Scan for the cell matching the given text and deliver its [X, Y] coordinate at center. 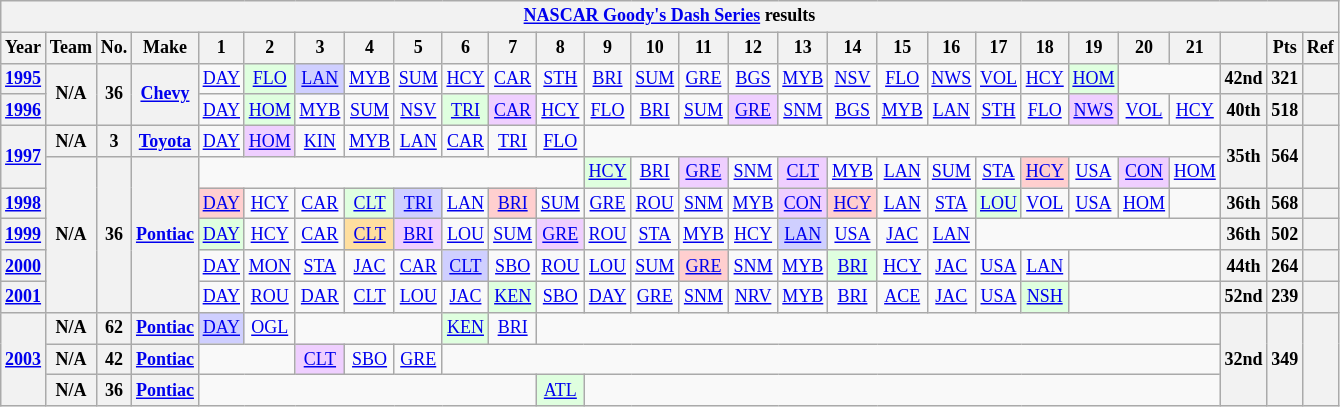
7 [513, 48]
DAR [320, 296]
321 [1285, 78]
Team [70, 48]
6 [466, 48]
Toyota [166, 140]
42 [114, 360]
11 [704, 48]
9 [608, 48]
8 [560, 48]
Year [24, 48]
264 [1285, 266]
Ref [1321, 48]
44th [1244, 266]
12 [753, 48]
15 [902, 48]
Chevy [166, 94]
17 [999, 48]
4 [370, 48]
42nd [1244, 78]
239 [1285, 296]
1995 [24, 78]
1996 [24, 110]
OGL [270, 328]
52nd [1244, 296]
MON [270, 266]
KIN [320, 140]
NSH [1044, 296]
2003 [24, 359]
ACE [902, 296]
518 [1285, 110]
ATL [560, 390]
14 [853, 48]
20 [1144, 48]
19 [1094, 48]
5 [418, 48]
13 [803, 48]
Make [166, 48]
502 [1285, 234]
1 [221, 48]
2 [270, 48]
2000 [24, 266]
62 [114, 328]
NRV [753, 296]
35th [1244, 156]
349 [1285, 359]
18 [1044, 48]
1999 [24, 234]
No. [114, 48]
1997 [24, 156]
NASCAR Goody's Dash Series results [670, 16]
Pts [1285, 48]
1998 [24, 204]
10 [655, 48]
564 [1285, 156]
21 [1194, 48]
40th [1244, 110]
32nd [1244, 359]
568 [1285, 204]
16 [952, 48]
2001 [24, 296]
